Return (X, Y) of the center of cell containing provided text 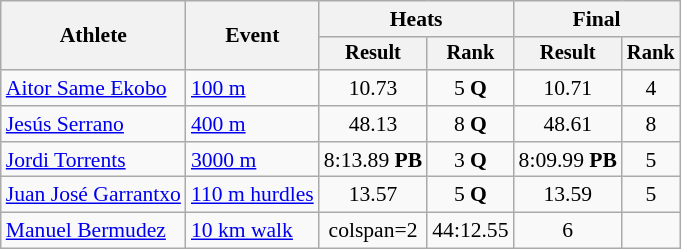
6 (568, 231)
110 m hurdles (252, 195)
3000 m (252, 160)
Athlete (94, 36)
8 Q (470, 124)
Aitor Same Ekobo (94, 88)
10 km walk (252, 231)
10.73 (373, 88)
8:09.99 PB (568, 160)
Jesús Serrano (94, 124)
8:13.89 PB (373, 160)
Manuel Bermudez (94, 231)
Final (597, 19)
13.59 (568, 195)
8 (651, 124)
10.71 (568, 88)
Heats (416, 19)
400 m (252, 124)
colspan=2 (373, 231)
48.13 (373, 124)
13.57 (373, 195)
Event (252, 36)
44:12.55 (470, 231)
4 (651, 88)
100 m (252, 88)
48.61 (568, 124)
Jordi Torrents (94, 160)
3 Q (470, 160)
Juan José Garrantxo (94, 195)
